Return (X, Y) of the center of cell containing provided text 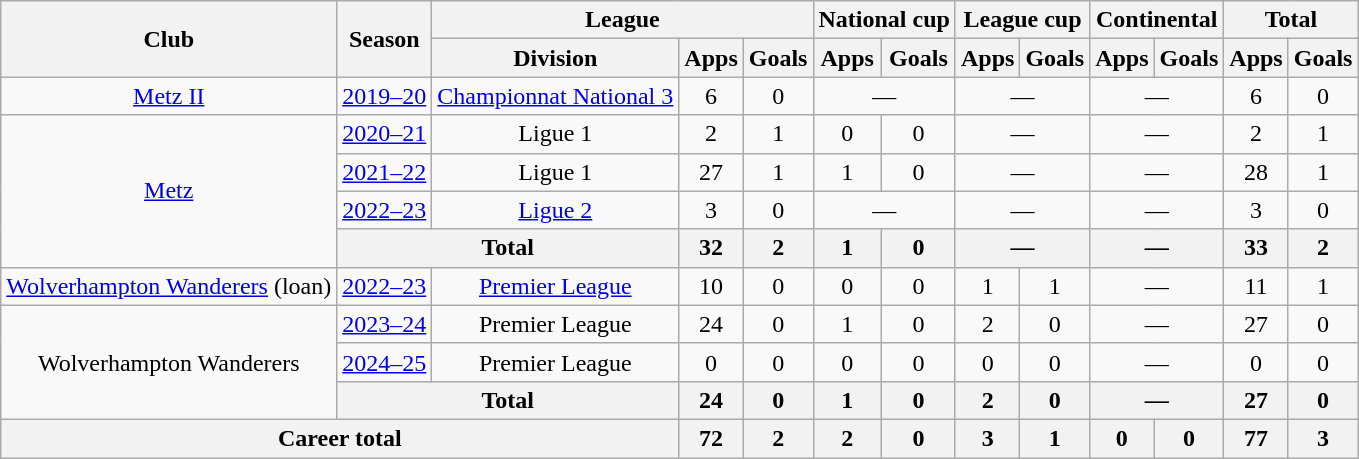
77 (1256, 438)
10 (711, 286)
Continental (1157, 20)
Championnat National 3 (556, 96)
Career total (340, 438)
2024–25 (384, 362)
Division (556, 58)
Metz II (169, 96)
11 (1256, 286)
2020–21 (384, 134)
Ligue 2 (556, 210)
28 (1256, 172)
League (622, 20)
League cup (1022, 20)
32 (711, 248)
National cup (884, 20)
Season (384, 39)
2021–22 (384, 172)
2023–24 (384, 324)
2019–20 (384, 96)
72 (711, 438)
Metz (169, 191)
Club (169, 39)
33 (1256, 248)
Wolverhampton Wanderers (169, 362)
Wolverhampton Wanderers (loan) (169, 286)
